Find where the given text appears and provide that cell's center as (X, Y) coordinate. 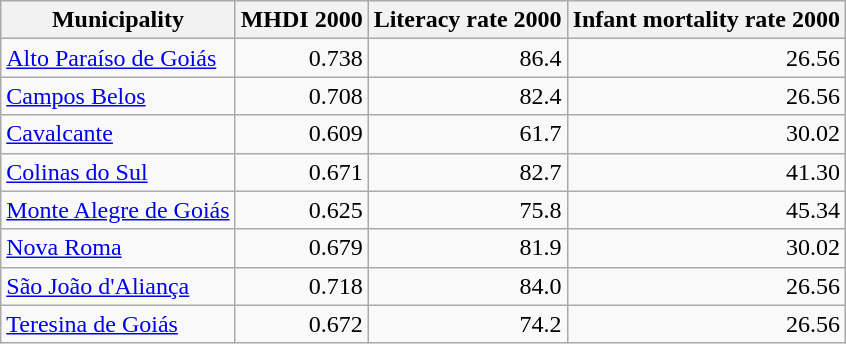
84.0 (468, 286)
Nova Roma (118, 248)
86.4 (468, 58)
61.7 (468, 134)
0.679 (302, 248)
Colinas do Sul (118, 172)
0.672 (302, 324)
Campos Belos (118, 96)
0.738 (302, 58)
82.4 (468, 96)
Infant mortality rate 2000 (706, 20)
Monte Alegre de Goiás (118, 210)
São João d'Aliança (118, 286)
Literacy rate 2000 (468, 20)
0.609 (302, 134)
Alto Paraíso de Goiás (118, 58)
Cavalcante (118, 134)
81.9 (468, 248)
0.718 (302, 286)
41.30 (706, 172)
0.708 (302, 96)
Municipality (118, 20)
74.2 (468, 324)
MHDI 2000 (302, 20)
45.34 (706, 210)
0.625 (302, 210)
82.7 (468, 172)
0.671 (302, 172)
75.8 (468, 210)
Teresina de Goiás (118, 324)
